Locate the cell with the specified text and output its [X, Y] center coordinate. 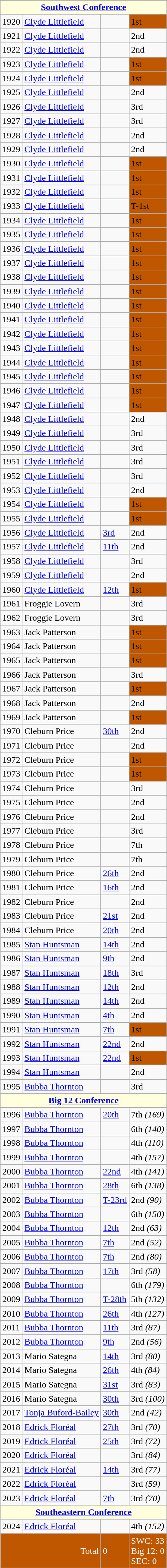
1968 [11, 703]
6th (150) [148, 1214]
2003 [11, 1214]
1948 [11, 419]
27th [115, 1427]
3rd (77) [148, 1470]
2nd (63) [148, 1228]
1986 [11, 959]
21st [115, 916]
3rd (83) [148, 1384]
1961 [11, 603]
2020 [11, 1455]
1978 [11, 845]
2nd (56) [148, 1342]
2013 [11, 1356]
3rd (80) [148, 1356]
2nd (80) [148, 1257]
2007 [11, 1271]
1976 [11, 816]
1935 [11, 235]
1944 [11, 362]
6th (140) [148, 1129]
1941 [11, 320]
2001 [11, 1186]
1923 [11, 64]
1994 [11, 1072]
1955 [11, 518]
2017 [11, 1413]
6th (138) [148, 1186]
1957 [11, 547]
1924 [11, 78]
5th (132) [148, 1299]
1967 [11, 689]
3rd (100) [148, 1399]
2nd (42) [148, 1413]
2nd (52) [148, 1242]
Total [51, 1551]
1963 [11, 632]
Big 12 Conference [84, 1101]
2014 [11, 1370]
1973 [11, 774]
1929 [11, 149]
2016 [11, 1399]
1936 [11, 249]
4th (152) [148, 1526]
1995 [11, 1086]
2010 [11, 1313]
2019 [11, 1441]
2021 [11, 1470]
1950 [11, 448]
1979 [11, 859]
1920 [11, 22]
1959 [11, 575]
2004 [11, 1228]
1987 [11, 973]
1975 [11, 802]
1945 [11, 376]
1964 [11, 646]
1926 [11, 107]
1991 [11, 1029]
4th (127) [148, 1313]
6th (179) [148, 1285]
1943 [11, 348]
1983 [11, 916]
2011 [11, 1328]
1999 [11, 1157]
17th [115, 1271]
1952 [11, 476]
4th (84) [148, 1370]
1980 [11, 874]
1989 [11, 1001]
1951 [11, 462]
18th [115, 973]
1997 [11, 1129]
2018 [11, 1427]
2024 [11, 1526]
1996 [11, 1115]
1954 [11, 504]
1962 [11, 618]
25th [115, 1441]
1953 [11, 490]
1931 [11, 178]
1992 [11, 1044]
1939 [11, 291]
1998 [11, 1143]
0 [115, 1551]
1969 [11, 717]
2015 [11, 1384]
16th [115, 888]
1982 [11, 902]
1947 [11, 405]
1934 [11, 220]
1932 [11, 192]
1993 [11, 1058]
T-28th [115, 1299]
2006 [11, 1257]
28th [115, 1186]
1981 [11, 888]
3rd (58) [148, 1271]
1928 [11, 135]
3rd (72) [148, 1441]
Southeastern Conference [84, 1512]
2012 [11, 1342]
2nd (90) [148, 1200]
1927 [11, 121]
1984 [11, 930]
1971 [11, 746]
4th (141) [148, 1172]
1922 [11, 50]
1977 [11, 831]
1966 [11, 675]
2000 [11, 1172]
1921 [11, 36]
3rd (87) [148, 1328]
T-23rd [115, 1200]
2005 [11, 1242]
SWC: 33Big 12: 0SEC: 0 [148, 1551]
1960 [11, 589]
1974 [11, 788]
1949 [11, 433]
1946 [11, 391]
1942 [11, 334]
1937 [11, 263]
2022 [11, 1484]
1970 [11, 731]
1925 [11, 92]
1930 [11, 163]
1988 [11, 987]
4th (110) [148, 1143]
4th (157) [148, 1157]
1990 [11, 1015]
4th [115, 1015]
1956 [11, 533]
2023 [11, 1498]
31st [115, 1384]
1940 [11, 305]
7th (169) [148, 1115]
2002 [11, 1200]
T-1st [148, 206]
Tonja Buford-Bailey [62, 1413]
1985 [11, 944]
2008 [11, 1285]
1972 [11, 760]
Southwest Conference [84, 7]
3rd (59) [148, 1484]
1933 [11, 206]
2009 [11, 1299]
1958 [11, 561]
1965 [11, 661]
1938 [11, 277]
3rd (84) [148, 1455]
